Identify which cell holds the provided text, then report its [x, y] central coordinate. 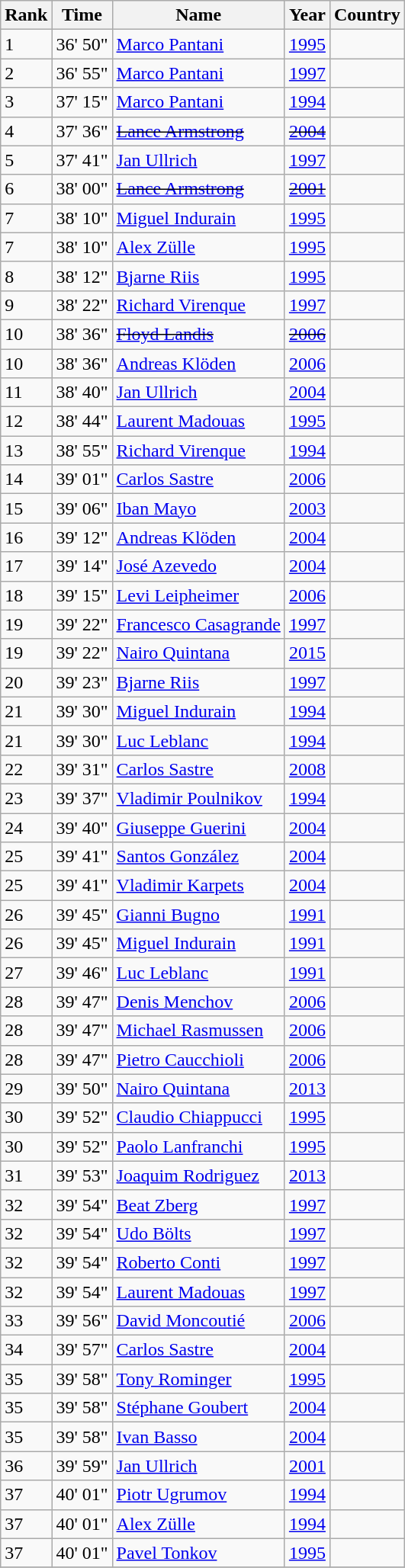
37' 15" [82, 102]
24 [26, 827]
14 [26, 479]
39' 46" [82, 973]
39' 12" [82, 537]
6 [26, 189]
23 [26, 798]
38' 00" [82, 189]
17 [26, 566]
37' 41" [82, 160]
Gianni Bugno [198, 915]
Giuseppe Guerini [198, 827]
Roberto Conti [198, 1262]
1 [26, 44]
9 [26, 305]
Tony Rominger [198, 1379]
39' 06" [82, 508]
11 [26, 393]
Rank [26, 15]
39' 40" [82, 827]
5 [26, 160]
2008 [307, 769]
18 [26, 595]
Beat Zberg [198, 1204]
2015 [307, 653]
Paolo Lanfranchi [198, 1146]
27 [26, 973]
39' 57" [82, 1350]
38' 40" [82, 393]
2003 [307, 508]
13 [26, 451]
Stéphane Goubert [198, 1408]
Ivan Basso [198, 1437]
Pietro Caucchioli [198, 1060]
15 [26, 508]
38' 44" [82, 422]
Santos González [198, 857]
16 [26, 537]
36 [26, 1466]
José Azevedo [198, 566]
39' 15" [82, 595]
Levi Leipheimer [198, 595]
36' 50" [82, 44]
Floyd Landis [198, 334]
39' 37" [82, 798]
Pavel Tonkov [198, 1553]
Iban Mayo [198, 508]
31 [26, 1175]
Time [82, 15]
36' 55" [82, 73]
3 [26, 102]
Piotr Ugrumov [198, 1495]
39' 01" [82, 479]
39' 59" [82, 1466]
Joaquim Rodriguez [198, 1175]
38' 12" [82, 276]
39' 31" [82, 769]
2 [26, 73]
Year [307, 15]
37' 36" [82, 131]
39' 23" [82, 682]
12 [26, 422]
Vladimir Poulnikov [198, 798]
Name [198, 15]
Michael Rasmussen [198, 1031]
4 [26, 131]
38' 55" [82, 451]
39' 50" [82, 1089]
34 [26, 1350]
22 [26, 769]
Udo Bölts [198, 1233]
Country [367, 15]
33 [26, 1321]
Vladimir Karpets [198, 886]
Denis Menchov [198, 1002]
Francesco Casagrande [198, 624]
39' 14" [82, 566]
29 [26, 1089]
20 [26, 682]
Claudio Chiappucci [198, 1117]
39' 56" [82, 1321]
38' 22" [82, 305]
39' 53" [82, 1175]
8 [26, 276]
David Moncoutié [198, 1321]
